Capture the cell that displays the provided text and extract its (x, y) central coordinate. 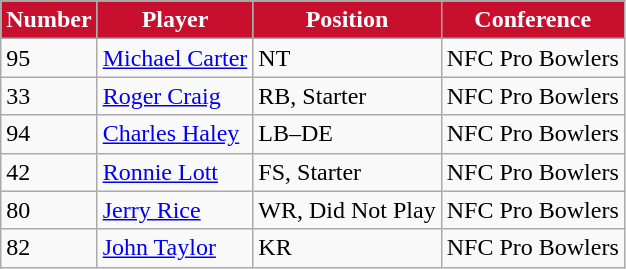
WR, Did Not Play (347, 210)
Roger Craig (175, 96)
Charles Haley (175, 134)
RB, Starter (347, 96)
Player (175, 20)
33 (49, 96)
FS, Starter (347, 172)
Number (49, 20)
Conference (532, 20)
LB–DE (347, 134)
42 (49, 172)
94 (49, 134)
NT (347, 58)
Jerry Rice (175, 210)
KR (347, 248)
Ronnie Lott (175, 172)
80 (49, 210)
95 (49, 58)
John Taylor (175, 248)
82 (49, 248)
Michael Carter (175, 58)
Position (347, 20)
